From the cell containing the given text, extract its center point as (X, Y) coordinate. 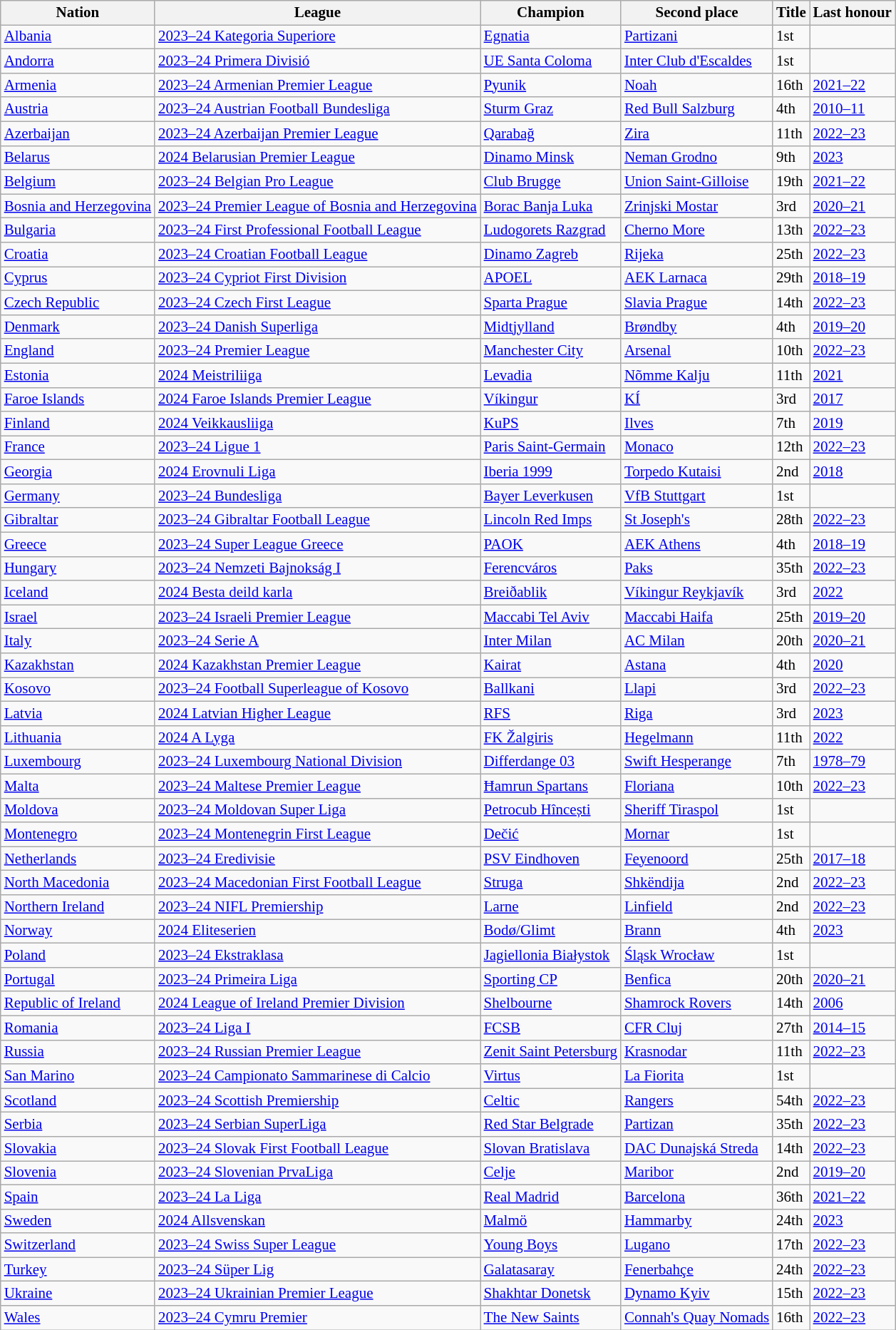
2023–24 NIFL Premiership (318, 907)
St Joseph's (697, 520)
2023–24 Czech First League (318, 302)
Cherno More (697, 230)
Breiðablik (550, 593)
Monaco (697, 448)
Italy (78, 641)
RFS (550, 714)
Hungary (78, 568)
KÍ (697, 399)
Partizani (697, 37)
2023–24 Luxembourg National Division (318, 762)
2006 (853, 1003)
Struga (550, 883)
Iberia 1999 (550, 472)
Levadia (550, 375)
Paks (697, 568)
27th (791, 1028)
France (78, 448)
2023–24 Cymru Premier (318, 1318)
2024 Eliteserien (318, 931)
Portugal (78, 979)
Dinamo Zagreb (550, 255)
2023–24 Primeira Liga (318, 979)
Bosnia and Herzegovina (78, 206)
2023–24 Ukrainian Premier League (318, 1294)
Denmark (78, 327)
Latvia (78, 714)
Maccabi Tel Aviv (550, 617)
Inter Club d'Escaldes (697, 61)
Croatia (78, 255)
2024 Veikkausliiga (318, 424)
2021 (853, 375)
Albania (78, 37)
Bayer Leverkusen (550, 496)
Scotland (78, 1100)
Iceland (78, 593)
2023–24 Ligue 1 (318, 448)
36th (791, 1197)
Lithuania (78, 737)
2023–24 Austrian Football Bundesliga (318, 109)
2023–24 Serie A (318, 641)
2023–24 Football Superleague of Kosovo (318, 690)
2023–24 Danish Superliga (318, 327)
Lugano (697, 1245)
Real Madrid (550, 1197)
Hammarby (697, 1221)
Víkingur (550, 399)
2023–24 Macedonian First Football League (318, 883)
9th (791, 158)
Lincoln Red Imps (550, 520)
Ukraine (78, 1294)
Germany (78, 496)
17th (791, 1245)
Austria (78, 109)
2023–24 Kategoria Superiore (318, 37)
Fenerbahçe (697, 1269)
Faroe Islands (78, 399)
Torpedo Kutaisi (697, 472)
Nõmme Kalju (697, 375)
Qarabağ (550, 133)
2023–24 Montenegrin First League (318, 834)
2023–24 Süper Lig (318, 1269)
Champion (550, 13)
Manchester City (550, 351)
Dinamo Minsk (550, 158)
2023–24 Swiss Super League (318, 1245)
Shakhtar Donetsk (550, 1294)
2017–18 (853, 859)
2023–24 Maltese Premier League (318, 786)
Egnatia (550, 37)
Noah (697, 85)
Víkingur Reykjavík (697, 593)
Śląsk Wrocław (697, 955)
Dynamo Kyiv (697, 1294)
2019 (853, 424)
29th (791, 279)
Azerbaijan (78, 133)
Young Boys (550, 1245)
2024 Belarusian Premier League (318, 158)
Midtjylland (550, 327)
Luxembourg (78, 762)
Spain (78, 1197)
Union Saint-Gilloise (697, 182)
2023–24 Gibraltar Football League (318, 520)
2023–24 Slovenian PrvaLiga (318, 1173)
2024 League of Ireland Premier Division (318, 1003)
Hegelmann (697, 737)
Larne (550, 907)
2024 Allsvenskan (318, 1221)
2024 Meistriliiga (318, 375)
Borac Banja Luka (550, 206)
2023–24 Azerbaijan Premier League (318, 133)
Zrinjski Mostar (697, 206)
Malta (78, 786)
2023–24 First Professional Football League (318, 230)
Feyenoord (697, 859)
England (78, 351)
Paris Saint-Germain (550, 448)
Sparta Prague (550, 302)
13th (791, 230)
KuPS (550, 424)
2024 A Lyga (318, 737)
Red Bull Salzburg (697, 109)
2023–24 Scottish Premiership (318, 1100)
15th (791, 1294)
Finland (78, 424)
Bulgaria (78, 230)
2023–24 Premier League (318, 351)
Title (791, 13)
Estonia (78, 375)
Gibraltar (78, 520)
Swift Hesperange (697, 762)
Georgia (78, 472)
Krasnodar (697, 1052)
Floriana (697, 786)
APOEL (550, 279)
Slovan Bratislava (550, 1149)
Slovakia (78, 1149)
Virtus (550, 1076)
2023–24 Armenian Premier League (318, 85)
Bodø/Glimt (550, 931)
Benfica (697, 979)
12th (791, 448)
Riga (697, 714)
The New Saints (550, 1318)
Partizan (697, 1125)
Sporting CP (550, 979)
Malmö (550, 1221)
Jagiellonia Białystok (550, 955)
Petrocub Hîncești (550, 810)
Mornar (697, 834)
Ħamrun Spartans (550, 786)
Celje (550, 1173)
Shkëndija (697, 883)
2023–24 Cypriot First Division (318, 279)
Kosovo (78, 690)
AEK Larnaca (697, 279)
Wales (78, 1318)
2023–24 Belgian Pro League (318, 182)
Shelbourne (550, 1003)
Dečić (550, 834)
Sweden (78, 1221)
VfB Stuttgart (697, 496)
Second place (697, 13)
2020 (853, 665)
Montenegro (78, 834)
2023–24 Ekstraklasa (318, 955)
2023–24 Liga I (318, 1028)
19th (791, 182)
Sturm Graz (550, 109)
Armenia (78, 85)
28th (791, 520)
Ballkani (550, 690)
Linfield (697, 907)
Llapi (697, 690)
Differdange 03 (550, 762)
League (318, 13)
Maribor (697, 1173)
AC Milan (697, 641)
North Macedonia (78, 883)
Zira (697, 133)
2023–24 Nemzeti Bajnokság I (318, 568)
Arsenal (697, 351)
Republic of Ireland (78, 1003)
Brøndby (697, 327)
2023–24 Israeli Premier League (318, 617)
PSV Eindhoven (550, 859)
Rijeka (697, 255)
Neman Grodno (697, 158)
Maccabi Haifa (697, 617)
Astana (697, 665)
Celtic (550, 1100)
Zenit Saint Petersburg (550, 1052)
Andorra (78, 61)
Sheriff Tiraspol (697, 810)
Slovenia (78, 1173)
DAC Dunajská Streda (697, 1149)
PAOK (550, 544)
Nation (78, 13)
Ilves (697, 424)
Slavia Prague (697, 302)
1978–79 (853, 762)
2023–24 Moldovan Super Liga (318, 810)
Turkey (78, 1269)
Russia (78, 1052)
2023–24 La Liga (318, 1197)
Club Brugge (550, 182)
2023–24 Eredivisie (318, 859)
Serbia (78, 1125)
Ludogorets Razgrad (550, 230)
Northern Ireland (78, 907)
2024 Latvian Higher League (318, 714)
2023–24 Croatian Football League (318, 255)
54th (791, 1100)
2023–24 Serbian SuperLiga (318, 1125)
Kairat (550, 665)
Moldova (78, 810)
La Fiorita (697, 1076)
2024 Faroe Islands Premier League (318, 399)
Belarus (78, 158)
Netherlands (78, 859)
2017 (853, 399)
San Marino (78, 1076)
Shamrock Rovers (697, 1003)
Belgium (78, 182)
Romania (78, 1028)
Kazakhstan (78, 665)
2023–24 Super League Greece (318, 544)
Barcelona (697, 1197)
Greece (78, 544)
Poland (78, 955)
2023–24 Premier League of Bosnia and Herzegovina (318, 206)
Rangers (697, 1100)
2023–24 Primera Divisió (318, 61)
FK Žalgiris (550, 737)
UE Santa Coloma (550, 61)
Cyprus (78, 279)
Pyunik (550, 85)
FCSB (550, 1028)
Red Star Belgrade (550, 1125)
2023–24 Bundesliga (318, 496)
Brann (697, 931)
Last honour (853, 13)
Israel (78, 617)
2023–24 Slovak First Football League (318, 1149)
2024 Erovnuli Liga (318, 472)
Connah's Quay Nomads (697, 1318)
2023–24 Russian Premier League (318, 1052)
Switzerland (78, 1245)
Inter Milan (550, 641)
2024 Kazakhstan Premier League (318, 665)
Czech Republic (78, 302)
2010–11 (853, 109)
Galatasaray (550, 1269)
Ferencváros (550, 568)
Norway (78, 931)
CFR Cluj (697, 1028)
2018 (853, 472)
2024 Besta deild karla (318, 593)
2023–24 Campionato Sammarinese di Calcio (318, 1076)
2014–15 (853, 1028)
AEK Athens (697, 544)
